For the text-containing cell, return its midpoint in (x, y) coordinate format. 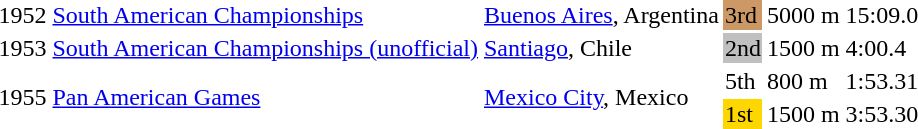
South American Championships (266, 15)
2nd (742, 48)
South American Championships (unofficial) (266, 48)
5000 m (803, 15)
Mexico City, Mexico (602, 98)
800 m (803, 81)
5th (742, 81)
Buenos Aires, Argentina (602, 15)
Santiago, Chile (602, 48)
1st (742, 114)
3rd (742, 15)
Pan American Games (266, 98)
